Output the [x, y] coordinate of the center of the cell containing the given text.  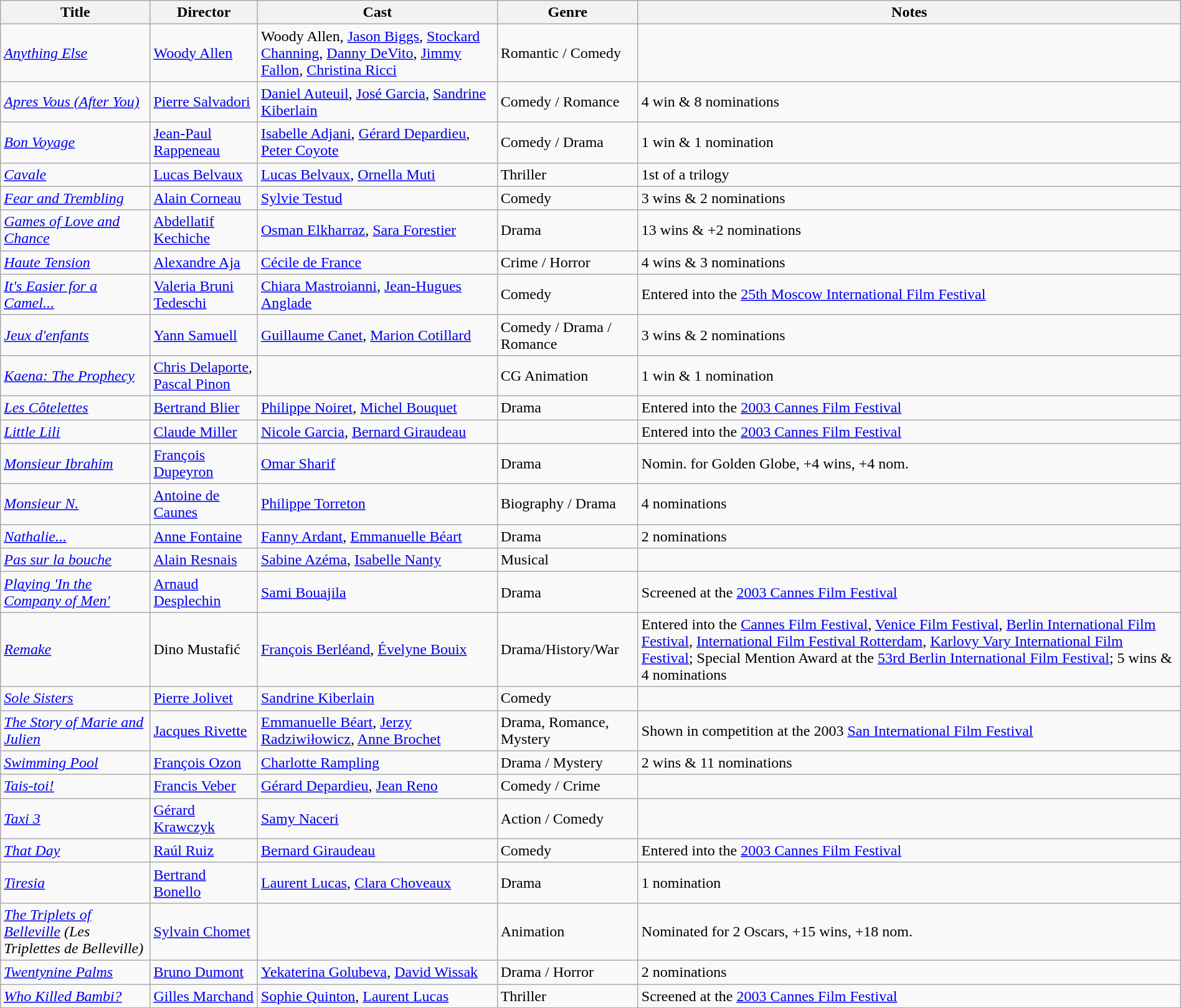
Fear and Trembling [75, 198]
2 wins & 11 nominations [909, 763]
Monsieur N. [75, 505]
Drama / Horror [567, 972]
Sylvie Testud [377, 198]
Comedy / Romance [567, 102]
Woody Allen, Jason Biggs, Stockard Channing, Danny DeVito, Jimmy Fallon, Christina Ricci [377, 53]
Arnaud Desplechin [204, 592]
Jeux d'enfants [75, 335]
Monsieur Ibrahim [75, 464]
Alexandre Aja [204, 262]
Taxi 3 [75, 819]
Director [204, 12]
Fanny Ardant, Emmanuelle Béart [377, 536]
Haute Tension [75, 262]
Sandrine Kiberlain [377, 698]
Entered into the 25th Moscow International Film Festival [909, 294]
Osman Elkharraz, Sara Forestier [377, 231]
4 win & 8 nominations [909, 102]
Valeria Bruni Tedeschi [204, 294]
Musical [567, 560]
Abdellatif Kechiche [204, 231]
Romantic / Comedy [567, 53]
Anything Else [75, 53]
Remake [75, 649]
Playing 'In the Company of Men' [75, 592]
4 wins & 3 nominations [909, 262]
13 wins & +2 nominations [909, 231]
Pas sur la bouche [75, 560]
Apres Vous (After You) [75, 102]
Dino Mustafić [204, 649]
Charlotte Rampling [377, 763]
Cécile de France [377, 262]
Bertrand Bonello [204, 882]
Nicole Garcia, Bernard Giraudeau [377, 432]
Anne Fontaine [204, 536]
Games of Love and Chance [75, 231]
Alain Resnais [204, 560]
Swimming Pool [75, 763]
4 nominations [909, 505]
Cavale [75, 174]
Isabelle Adjani, Gérard Depardieu, Peter Coyote [377, 142]
Les Côtelettes [75, 407]
Crime / Horror [567, 262]
Bruno Dumont [204, 972]
Who Killed Bambi? [75, 996]
Laurent Lucas, Clara Choveaux [377, 882]
François Ozon [204, 763]
Claude Miller [204, 432]
Gilles Marchand [204, 996]
Chris Delaporte, Pascal Pinon [204, 375]
Sole Sisters [75, 698]
Comedy / Drama [567, 142]
Woody Allen [204, 53]
Bernard Giraudeau [377, 850]
Alain Corneau [204, 198]
Shown in competition at the 2003 San International Film Festival [909, 730]
Jacques Rivette [204, 730]
Biography / Drama [567, 505]
It's Easier for a Camel... [75, 294]
Title [75, 12]
Lucas Belvaux [204, 174]
Omar Sharif [377, 464]
Bertrand Blier [204, 407]
Emmanuelle Béart, Jerzy Radziwiłowicz, Anne Brochet [377, 730]
Gérard Krawczyk [204, 819]
Lucas Belvaux, Ornella Muti [377, 174]
Kaena: The Prophecy [75, 375]
Gérard Depardieu, Jean Reno [377, 786]
Nomin. for Golden Globe, +4 wins, +4 nom. [909, 464]
CG Animation [567, 375]
Action / Comedy [567, 819]
Tiresia [75, 882]
Drama/History/War [567, 649]
Nominated for 2 Oscars, +15 wins, +18 nom. [909, 931]
Samy Naceri [377, 819]
Nathalie... [75, 536]
Jean-Paul Rappeneau [204, 142]
Pierre Salvadori [204, 102]
Twentynine Palms [75, 972]
Tais-toi! [75, 786]
1st of a trilogy [909, 174]
Sami Bouajila [377, 592]
Cast [377, 12]
The Story of Marie and Julien [75, 730]
Sabine Azéma, Isabelle Nanty [377, 560]
Yann Samuell [204, 335]
Comedy / Crime [567, 786]
Chiara Mastroianni, Jean-Hugues Anglade [377, 294]
Guillaume Canet, Marion Cotillard [377, 335]
1 nomination [909, 882]
Notes [909, 12]
Pierre Jolivet [204, 698]
Bon Voyage [75, 142]
Sylvain Chomet [204, 931]
François Berléand, Évelyne Bouix [377, 649]
Yekaterina Golubeva, David Wissak [377, 972]
The Triplets of Belleville (Les Triplettes de Belleville) [75, 931]
Antoine de Caunes [204, 505]
Drama, Romance, Mystery [567, 730]
Daniel Auteuil, José Garcia, Sandrine Kiberlain [377, 102]
François Dupeyron [204, 464]
That Day [75, 850]
Sophie Quinton, Laurent Lucas [377, 996]
Drama / Mystery [567, 763]
Philippe Torreton [377, 505]
Comedy / Drama / Romance [567, 335]
Genre [567, 12]
Little Lili [75, 432]
Francis Veber [204, 786]
Raúl Ruiz [204, 850]
Animation [567, 931]
Philippe Noiret, Michel Bouquet [377, 407]
